Detect which cell encompasses the target text, then output its [x, y] center coordinate. 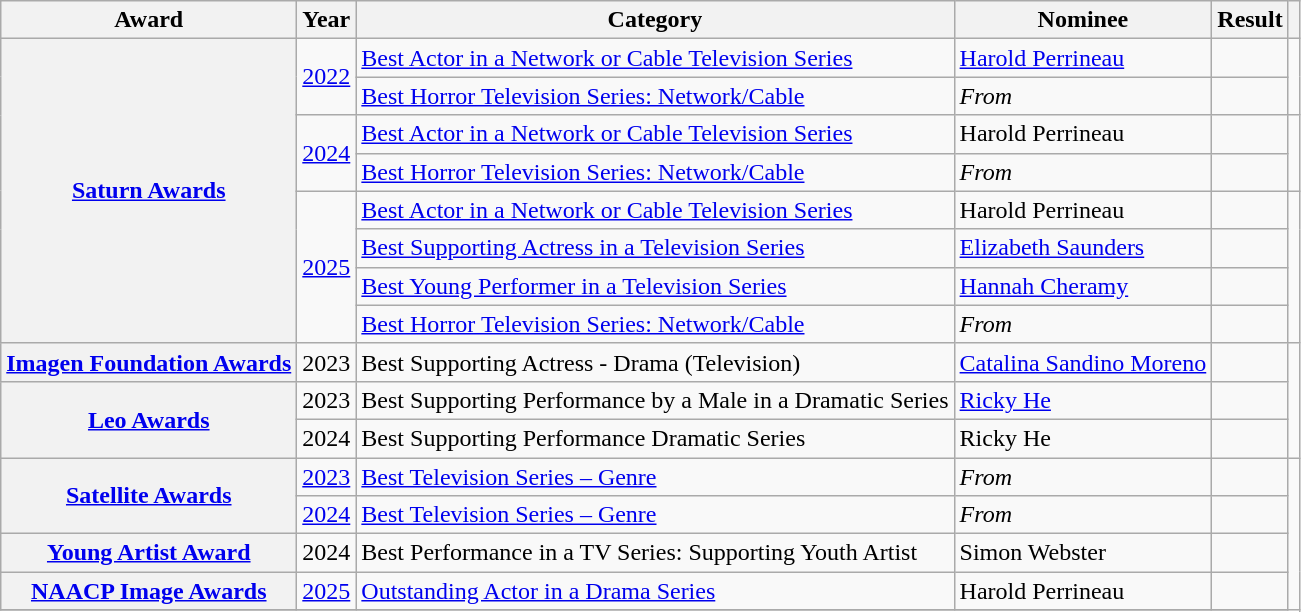
Saturn Awards [149, 191]
Nominee [1083, 20]
Best Supporting Performance Dramatic Series [655, 438]
Outstanding Actor in a Drama Series [655, 591]
Best Supporting Actress - Drama (Television) [655, 362]
Best Supporting Actress in a Television Series [655, 248]
Best Performance in a TV Series: Supporting Youth Artist [655, 553]
NAACP Image Awards [149, 591]
Catalina Sandino Moreno [1083, 362]
Hannah Cheramy [1083, 286]
Simon Webster [1083, 553]
Result [1250, 20]
Category [655, 20]
Satellite Awards [149, 496]
Best Supporting Performance by a Male in a Dramatic Series [655, 400]
Award [149, 20]
2022 [326, 77]
Imagen Foundation Awards [149, 362]
Elizabeth Saunders [1083, 248]
Young Artist Award [149, 553]
Leo Awards [149, 419]
Year [326, 20]
Best Young Performer in a Television Series [655, 286]
